Extract the [x, y] coordinate from the center of the cell holding the provided text.  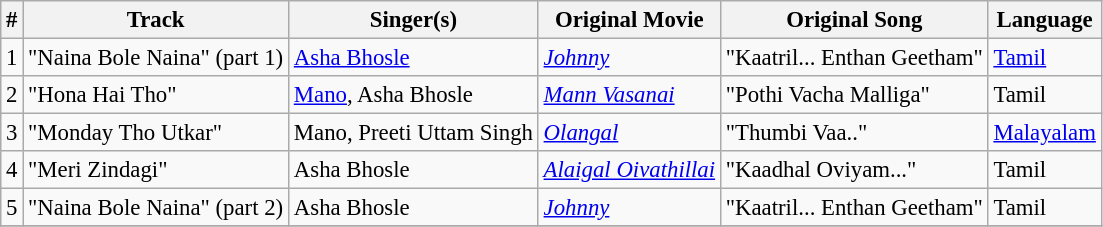
"Monday Tho Utkar" [156, 133]
"Hona Hai Tho" [156, 95]
Mann Vasanai [629, 95]
"Kaadhal Oviyam..." [854, 170]
Original Movie [629, 20]
Original Song [854, 20]
Track [156, 20]
1 [12, 58]
Mano, Asha Bhosle [414, 95]
"Pothi Vacha Malliga" [854, 95]
Language [1044, 20]
Alaigal Oivathillai [629, 170]
"Meri Zindagi" [156, 170]
# [12, 20]
4 [12, 170]
5 [12, 208]
3 [12, 133]
"Naina Bole Naina" (part 1) [156, 58]
"Naina Bole Naina" (part 2) [156, 208]
Olangal [629, 133]
2 [12, 95]
Malayalam [1044, 133]
Singer(s) [414, 20]
Mano, Preeti Uttam Singh [414, 133]
"Thumbi Vaa.." [854, 133]
